Scan for the cell matching the given text and deliver its [X, Y] coordinate at center. 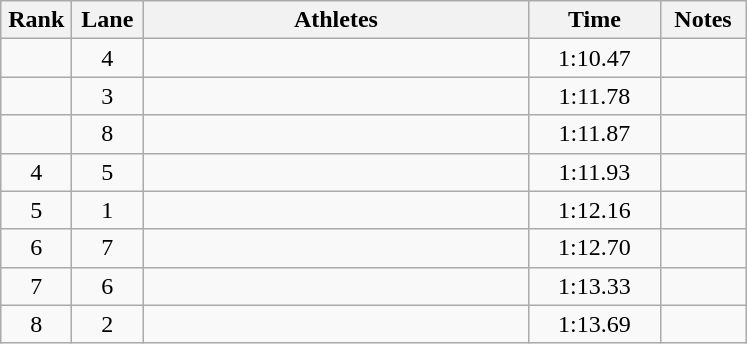
1:10.47 [594, 58]
1:13.69 [594, 324]
Athletes [336, 20]
Time [594, 20]
3 [108, 96]
2 [108, 324]
1:11.93 [594, 172]
1:12.70 [594, 248]
1:11.87 [594, 134]
1:12.16 [594, 210]
1:13.33 [594, 286]
Notes [703, 20]
Lane [108, 20]
1:11.78 [594, 96]
Rank [36, 20]
1 [108, 210]
